Return the (x, y) coordinate for the center point of the cell that contains the specified text.  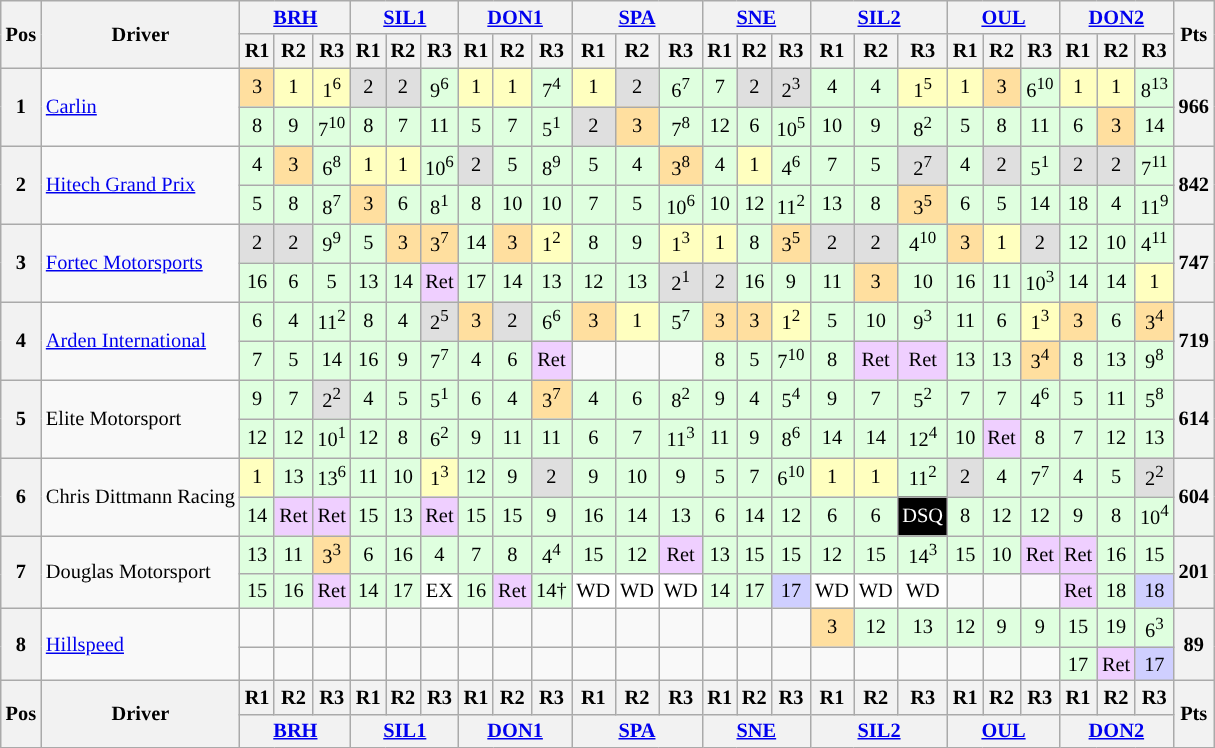
93 (922, 320)
Hillspeed (140, 644)
DSQ (922, 516)
25 (440, 320)
Carlin (140, 107)
62 (440, 438)
813 (1154, 88)
96 (440, 88)
Arden International (140, 340)
124 (922, 438)
99 (332, 242)
113 (681, 438)
87 (332, 204)
719 (1194, 340)
67 (681, 88)
103 (1040, 282)
57 (681, 320)
143 (922, 554)
21 (681, 282)
410 (922, 242)
27 (922, 166)
58 (1154, 398)
105 (792, 126)
14† (551, 591)
Fortec Motorsports (140, 262)
842 (1194, 185)
81 (440, 204)
136 (332, 476)
EX (440, 591)
52 (922, 398)
Hitech Grand Prix (140, 185)
23 (792, 88)
Douglas Motorsport (140, 572)
Chris Dittmann Racing (140, 496)
604 (1194, 496)
711 (1154, 166)
747 (1194, 262)
101 (332, 438)
411 (1154, 242)
966 (1194, 107)
54 (792, 398)
119 (1154, 204)
38 (681, 166)
98 (1154, 360)
78 (681, 126)
86 (792, 438)
44 (551, 554)
66 (551, 320)
68 (332, 166)
33 (332, 554)
19 (1116, 628)
201 (1194, 572)
74 (551, 88)
104 (1154, 516)
614 (1194, 418)
Elite Motorsport (140, 418)
63 (1154, 628)
